Capture the cell that displays the provided text and extract its [x, y] central coordinate. 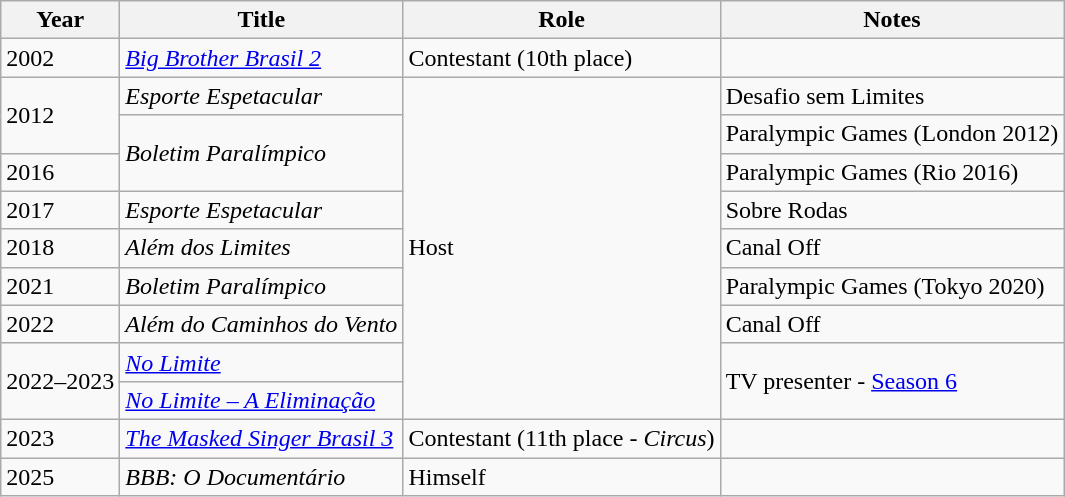
2022–2023 [60, 381]
Além do Caminhos do Vento [262, 324]
Notes [892, 20]
2017 [60, 210]
The Masked Singer Brasil 3 [262, 438]
2022 [60, 324]
Role [562, 20]
2021 [60, 286]
Paralympic Games (Tokyo 2020) [892, 286]
2023 [60, 438]
Desafio sem Limites [892, 96]
No Limite – A Eliminação [262, 400]
Paralympic Games (London 2012) [892, 134]
Contestant (11th place - Circus) [562, 438]
2025 [60, 477]
Host [562, 248]
No Limite [262, 362]
TV presenter - Season 6 [892, 381]
2016 [60, 172]
2012 [60, 115]
Sobre Rodas [892, 210]
Himself [562, 477]
Além dos Limites [262, 248]
Contestant (10th place) [562, 58]
Paralympic Games (Rio 2016) [892, 172]
Title [262, 20]
2018 [60, 248]
BBB: O Documentário [262, 477]
Year [60, 20]
2002 [60, 58]
Big Brother Brasil 2 [262, 58]
